Provide the (X, Y) coordinate of the cell's center where the given text is located.  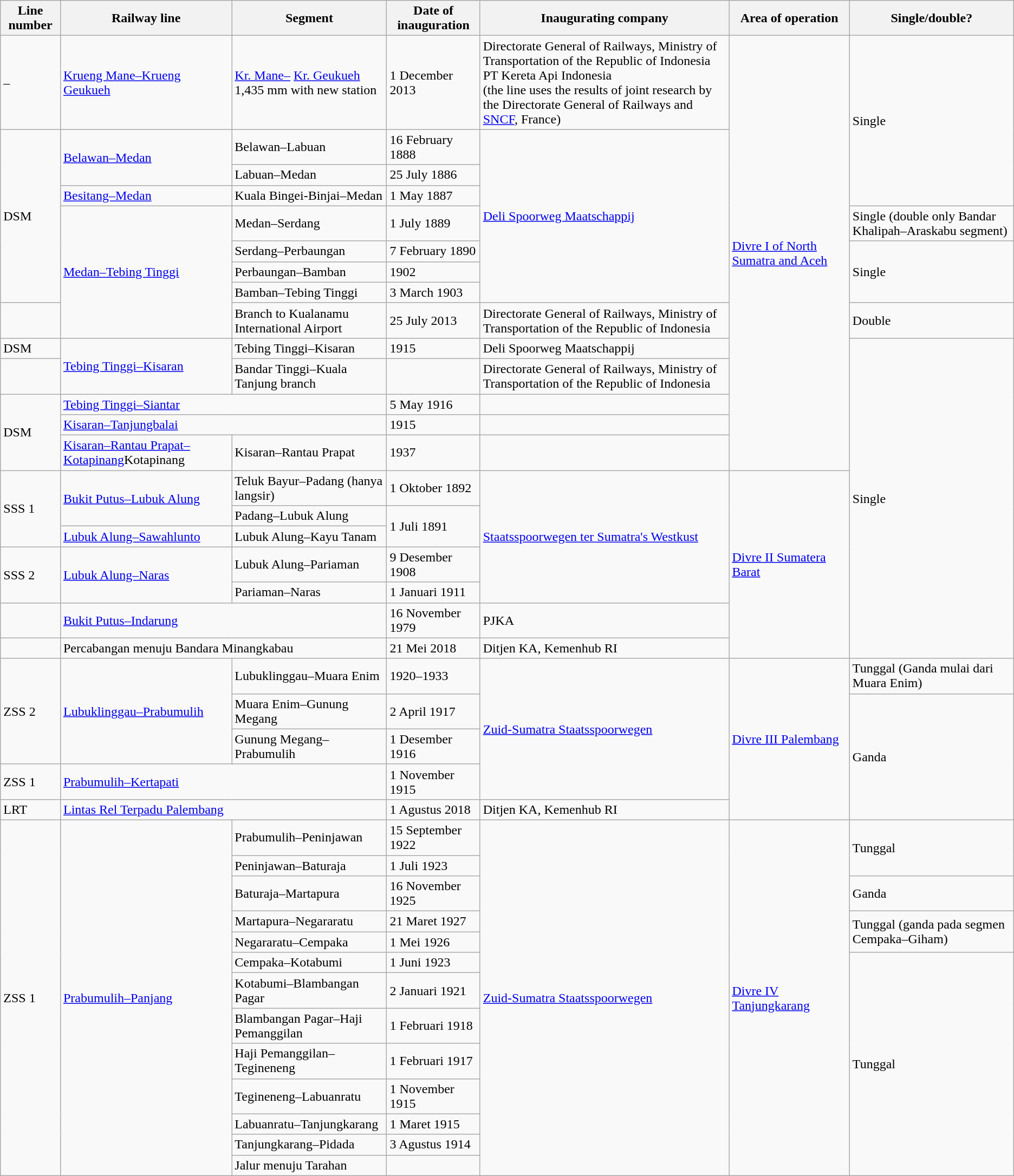
1 Februari 1917 (433, 1061)
– (30, 82)
1 Maret 1915 (433, 1124)
25 July 1886 (433, 175)
Gunung Megang–Prabumulih (309, 746)
9 Desember 1908 (433, 564)
21 Maret 1927 (433, 922)
3 March 1903 (433, 292)
Lubuk Alung–Kayu Tanam (309, 537)
16 February 1888 (433, 147)
Krueng Mane–Krueng Geukueh (146, 82)
Pariaman–Naras (309, 592)
Negararatu–Cempaka (309, 942)
Divre II Sumatera Barat (789, 564)
LRT (30, 809)
2 April 1917 (433, 711)
Branch to Kualanamu International Airport (309, 321)
Lubuk Alung–Sawahlunto (146, 537)
Prabumulih–Kertapati (223, 782)
1 Juli 1891 (433, 526)
Staatsspoorwegen ter Sumatra's Westkust (604, 537)
Single (double only Bandar Khalipah–Araskabu segment) (932, 223)
16 November 1925 (433, 893)
Medan–Serdang (309, 223)
Belawan–Labuan (309, 147)
1 Desember 1916 (433, 746)
Besitang–Medan (146, 195)
Tegineneng–Labuanratu (309, 1096)
Divre I of North Sumatra and Aceh (789, 253)
Lintas Rel Terpadu Palembang (223, 809)
ZSS 2 (30, 711)
7 February 1890 (433, 251)
Medan–Tebing Tinggi (146, 272)
Single/double? (932, 18)
1920–1933 (433, 676)
Divre IV Tanjungkarang (789, 997)
1902 (433, 272)
Belawan–Medan (146, 157)
Kisaran–Tanjungbalai (223, 425)
Bandar Tinggi–Kuala Tanjung branch (309, 376)
2 Januari 1921 (433, 991)
Lubuklinggau–Prabumulih (146, 711)
Prabumulih–Peninjawan (309, 837)
Perbaungan–Bamban (309, 272)
Cempaka–Kotabumi (309, 963)
21 Mei 2018 (433, 648)
Lubuklinggau–Muara Enim (309, 676)
PJKA (604, 620)
1 December 2013 (433, 82)
Bamban–Tebing Tinggi (309, 292)
Kr. Mane– Kr. Geukueh 1,435 mm with new station (309, 82)
Muara Enim–Gunung Megang (309, 711)
15 September 1922 (433, 837)
Blambangan Pagar–Haji Pemanggilan (309, 1025)
SSS 2 (30, 575)
Bukit Putus–Indarung (223, 620)
Kisaran–Rantau Prapat (309, 453)
Double (932, 321)
Haji Pemanggilan–Tegineneng (309, 1061)
1 Januari 1911 (433, 592)
Teluk Bayur–Padang (hanya langsir) (309, 488)
5 May 1916 (433, 404)
Padang–Lubuk Alung (309, 516)
Labuanratu–Tanjungkarang (309, 1124)
25 July 2013 (433, 321)
Lubuk Alung–Pariaman (309, 564)
1 May 1887 (433, 195)
Serdang–Perbaungan (309, 251)
1 Mei 1926 (433, 942)
Segment (309, 18)
Lubuk Alung–Naras (146, 575)
Baturaja–Martapura (309, 893)
Date of inauguration (433, 18)
Labuan–Medan (309, 175)
Area of operation (789, 18)
Divre III Palembang (789, 739)
Percabangan menuju Bandara Minangkabau (223, 648)
1 Juli 1923 (433, 866)
1 Agustus 2018 (433, 809)
1937 (433, 453)
Tunggal (ganda pada segmen Cempaka–Giham) (932, 932)
Kisaran–Rantau Prapat–KotapinangKotapinang (146, 453)
1 Juni 1923 (433, 963)
1 July 1889 (433, 223)
Bukit Putus–Lubuk Alung (146, 498)
3 Agustus 1914 (433, 1145)
Kotabumi–Blambangan Pagar (309, 991)
1 Februari 1918 (433, 1025)
Jalur menuju Tarahan (309, 1165)
Kuala Bingei-Binjai–Medan (309, 195)
Railway line (146, 18)
Tunggal (Ganda mulai dari Muara Enim) (932, 676)
Inaugurating company (604, 18)
Prabumulih–Panjang (146, 997)
Martapura–Negararatu (309, 922)
Line number (30, 18)
SSS 1 (30, 509)
16 November 1979 (433, 620)
1 Oktober 1892 (433, 488)
Peninjawan–Baturaja (309, 866)
Tebing Tinggi–Siantar (223, 404)
Tanjungkarang–Pidada (309, 1145)
